Capture the cell that displays the provided text and extract its (x, y) central coordinate. 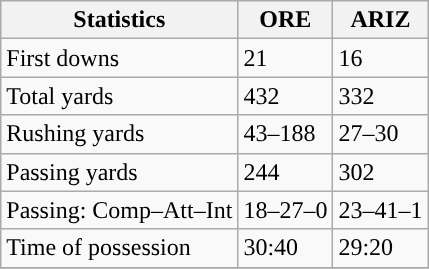
16 (380, 58)
43–188 (286, 134)
Passing yards (120, 172)
Statistics (120, 20)
ORE (286, 20)
Passing: Comp–Att–Int (120, 210)
302 (380, 172)
First downs (120, 58)
432 (286, 96)
244 (286, 172)
ARIZ (380, 20)
Rushing yards (120, 134)
Time of possession (120, 248)
21 (286, 58)
Total yards (120, 96)
30:40 (286, 248)
332 (380, 96)
18–27–0 (286, 210)
23–41–1 (380, 210)
29:20 (380, 248)
27–30 (380, 134)
